Provide the (x, y) coordinate of the cell's center where the given text is located.  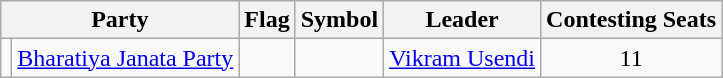
Contesting Seats (632, 20)
Flag (267, 20)
11 (632, 58)
Bharatiya Janata Party (126, 58)
Symbol (339, 20)
Party (120, 20)
Vikram Usendi (462, 58)
Leader (462, 20)
